Capture the cell that displays the provided text and extract its (x, y) central coordinate. 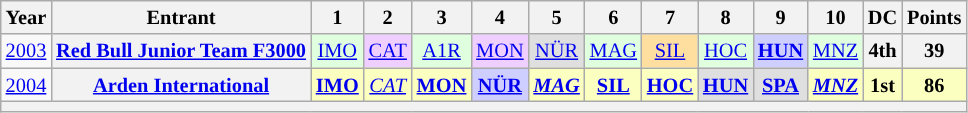
1st (882, 85)
39 (934, 51)
1 (338, 17)
Points (934, 17)
86 (934, 85)
7 (670, 17)
10 (836, 17)
Entrant (181, 17)
DC (882, 17)
4 (500, 17)
2003 (26, 51)
4th (882, 51)
9 (780, 17)
A1R (442, 51)
Arden International (181, 85)
5 (557, 17)
3 (442, 17)
SPA (780, 85)
Year (26, 17)
2 (388, 17)
8 (726, 17)
Red Bull Junior Team F3000 (181, 51)
6 (614, 17)
2004 (26, 85)
